From the cell containing the given text, extract its center point as (X, Y) coordinate. 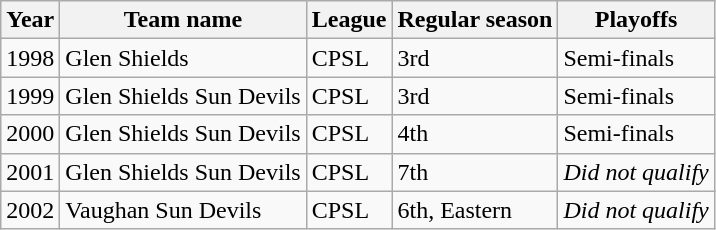
Year (30, 20)
Glen Shields (183, 58)
4th (475, 134)
2002 (30, 210)
Vaughan Sun Devils (183, 210)
2000 (30, 134)
7th (475, 172)
6th, Eastern (475, 210)
Regular season (475, 20)
1999 (30, 96)
Playoffs (636, 20)
2001 (30, 172)
League (349, 20)
1998 (30, 58)
Team name (183, 20)
